Scan for the cell matching the given text and deliver its (X, Y) coordinate at center. 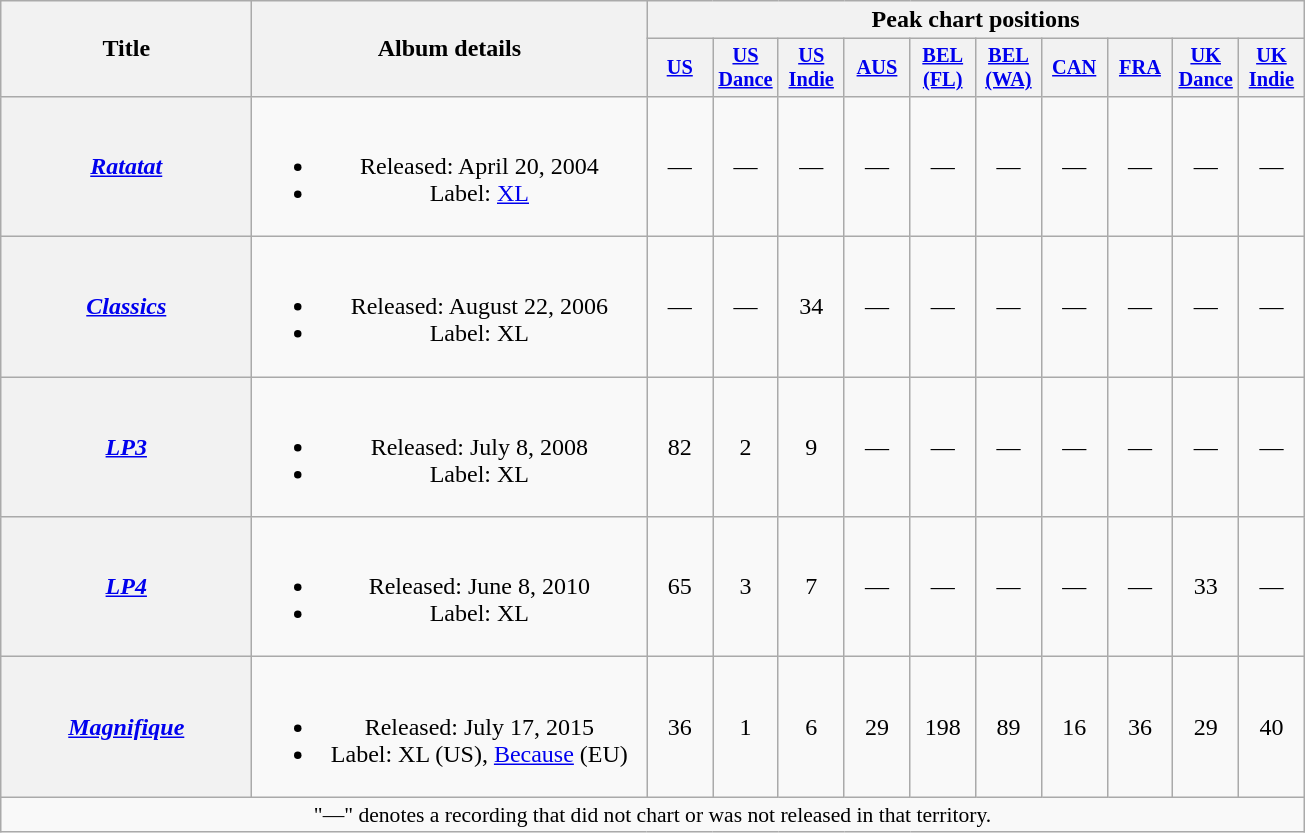
CAN (1074, 68)
Released: July 17, 2015Label: XL (US), Because (EU) (450, 727)
16 (1074, 727)
UKDance (1206, 68)
Peak chart positions (976, 20)
Magnifique (126, 727)
Released: June 8, 2010Label: XL (450, 587)
Released: April 20, 2004Label: XL (450, 166)
Title (126, 49)
LP3 (126, 447)
AUS (877, 68)
BEL(WA) (1009, 68)
7 (811, 587)
Released: August 22, 2006Label: XL (450, 307)
6 (811, 727)
LP4 (126, 587)
FRA (1140, 68)
2 (746, 447)
1 (746, 727)
3 (746, 587)
33 (1206, 587)
USDance (746, 68)
82 (680, 447)
Released: July 8, 2008Label: XL (450, 447)
89 (1009, 727)
"—" denotes a recording that did not chart or was not released in that territory. (653, 815)
198 (943, 727)
UKIndie (1272, 68)
BEL(FL) (943, 68)
US (680, 68)
USIndie (811, 68)
Classics (126, 307)
9 (811, 447)
40 (1272, 727)
Ratatat (126, 166)
34 (811, 307)
65 (680, 587)
Album details (450, 49)
